Capture the cell that displays the provided text and extract its [X, Y] central coordinate. 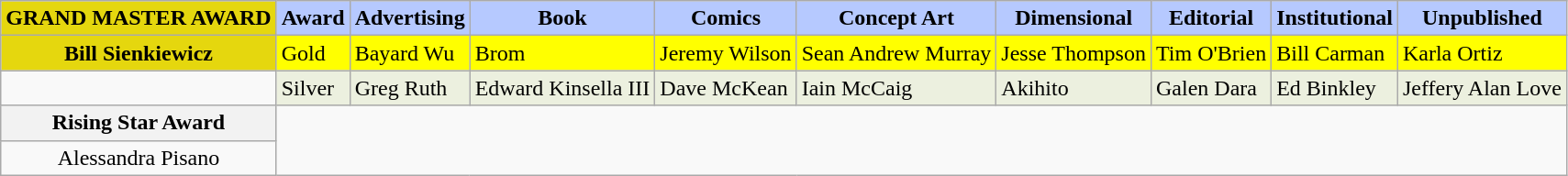
Karla Ortiz [1482, 53]
Alessandra Pisano [139, 158]
Rising Star Award [139, 123]
Award [313, 18]
Dave McKean [726, 88]
Bill Sienkiewicz [139, 53]
Brom [562, 53]
Akihito [1073, 88]
Dimensional [1073, 18]
Silver [313, 88]
Bill Carman [1335, 53]
Editorial [1211, 18]
Comics [726, 18]
Jeremy Wilson [726, 53]
Bayard Wu [409, 53]
Sean Andrew Murray [896, 53]
Gold [313, 53]
GRAND MASTER AWARD [139, 18]
Book [562, 18]
Ed Binkley [1335, 88]
Tim O'Brien [1211, 53]
Edward Kinsella III [562, 88]
Advertising [409, 18]
Jeffery Alan Love [1482, 88]
Unpublished [1482, 18]
Concept Art [896, 18]
Institutional [1335, 18]
Iain McCaig [896, 88]
Greg Ruth [409, 88]
Jesse Thompson [1073, 53]
Galen Dara [1211, 88]
